Determine the (x, y) coordinate at the center of the cell enclosing the given text.  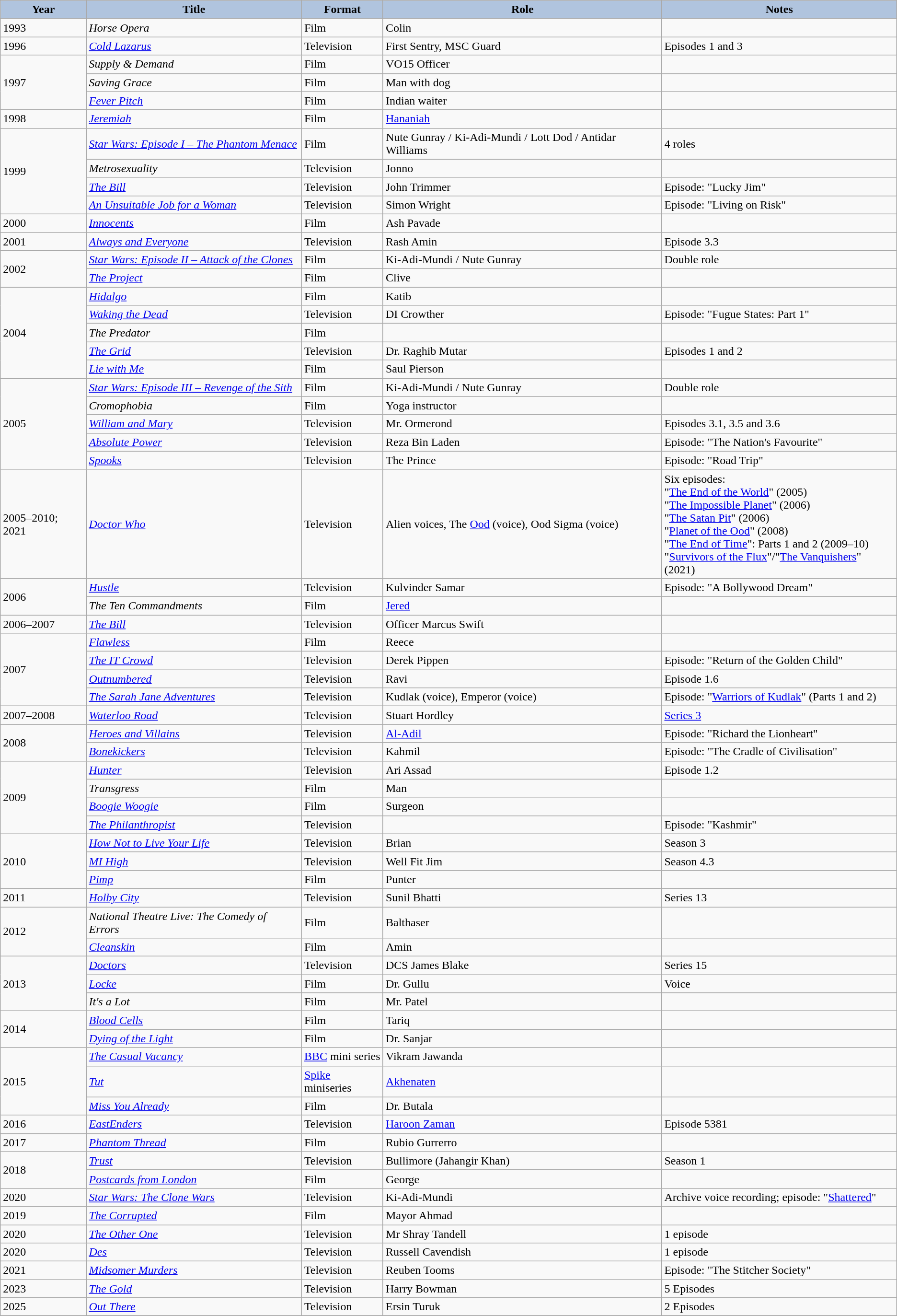
Colin (522, 28)
Episode: "Living on Risk" (779, 205)
Des (194, 1252)
Notes (779, 10)
Spooks (194, 460)
Rubio Gurrerro (522, 1142)
Derek Pippen (522, 661)
Dr. Gullu (522, 984)
How Not to Live Your Life (194, 843)
2011 (43, 897)
Hustle (194, 587)
Episode: "A Bollywood Dream" (779, 587)
Episode: "Warriors of Kudlak" (Parts 1 and 2) (779, 697)
The IT Crowd (194, 661)
The Grid (194, 351)
5 Episodes (779, 1289)
Star Wars: The Clone Wars (194, 1197)
2017 (43, 1142)
Fever Pitch (194, 101)
Year (43, 10)
Trust (194, 1161)
BBC mini series (342, 1057)
2015 (43, 1082)
Lie with Me (194, 369)
Archive voice recording; episode: "Shattered" (779, 1197)
Episode: "Lucky Jim" (779, 186)
Balthaser (522, 922)
4 roles (779, 144)
Role (522, 10)
Indian waiter (522, 101)
EastEnders (194, 1124)
2000 (43, 223)
Ki-Adi-Mundi (522, 1197)
Locke (194, 984)
Episode: "Richard the Lionheart" (779, 734)
Sunil Bhatti (522, 897)
The Casual Vacancy (194, 1057)
Kudlak (voice), Emperor (voice) (522, 697)
Voice (779, 984)
Reuben Tooms (522, 1270)
The Project (194, 278)
Metrosexuality (194, 168)
Dr. Butala (522, 1106)
2012 (43, 932)
Ash Pavade (522, 223)
Episodes 1 and 2 (779, 351)
William and Mary (194, 424)
Reece (522, 642)
Officer Marcus Swift (522, 624)
Format (342, 10)
Holby City (194, 897)
Jeremiah (194, 119)
2014 (43, 1029)
Russell Cavendish (522, 1252)
Episode 1.2 (779, 770)
Bullimore (Jahangir Khan) (522, 1161)
VO15 Officer (522, 64)
1998 (43, 119)
2016 (43, 1124)
Episode: "The Stitcher Society" (779, 1270)
Mr. Patel (522, 1002)
Episode: "Fugue States: Part 1" (779, 314)
2005–2010; 2021 (43, 524)
Yoga instructor (522, 406)
Heroes and Villains (194, 734)
Tut (194, 1082)
Stuart Hordley (522, 715)
Episode: "The Cradle of Civilisation" (779, 752)
Hunter (194, 770)
National Theatre Live: The Comedy of Errors (194, 922)
2009 (43, 797)
Phantom Thread (194, 1142)
Brian (522, 843)
The Ten Commandments (194, 606)
Doctor Who (194, 524)
It's a Lot (194, 1002)
2002 (43, 269)
Episode: "Kashmir" (779, 825)
Series 3 (779, 715)
Doctors (194, 966)
Cromophobia (194, 406)
Rash Amin (522, 241)
Episode: "The Nation's Favourite" (779, 442)
Dying of the Light (194, 1038)
Reza Bin Laden (522, 442)
Star Wars: Episode I – The Phantom Menace (194, 144)
Nute Gunray / Ki-Adi-Mundi / Lott Dod / Antidar Williams (522, 144)
Waterloo Road (194, 715)
Ravi (522, 679)
Star Wars: Episode II – Attack of the Clones (194, 260)
Surgeon (522, 806)
DI Crowther (522, 314)
Always and Everyone (194, 241)
Cleanskin (194, 947)
Innocents (194, 223)
Ari Assad (522, 770)
Series 15 (779, 966)
DCS James Blake (522, 966)
Alien voices, The Ood (voice), Ood Sigma (voice) (522, 524)
Harry Bowman (522, 1289)
Season 4.3 (779, 861)
The Sarah Jane Adventures (194, 697)
2013 (43, 984)
The Predator (194, 333)
Miss You Already (194, 1106)
Episode: "Road Trip" (779, 460)
Clive (522, 278)
2023 (43, 1289)
2006–2007 (43, 624)
1993 (43, 28)
The Corrupted (194, 1215)
Episode 3.3 (779, 241)
2021 (43, 1270)
Blood Cells (194, 1020)
Episodes 1 and 3 (779, 46)
Punter (522, 879)
2004 (43, 333)
Dr. Sanjar (522, 1038)
Episode 1.6 (779, 679)
Spike miniseries (342, 1082)
An Unsuitable Job for a Woman (194, 205)
Waking the Dead (194, 314)
Postcards from London (194, 1179)
Outnumbered (194, 679)
Saving Grace (194, 82)
Episodes 3.1, 3.5 and 3.6 (779, 424)
Star Wars: Episode III – Revenge of the Sith (194, 387)
2 Episodes (779, 1307)
Supply & Demand (194, 64)
The Other One (194, 1234)
Transgress (194, 788)
Hidalgo (194, 296)
2006 (43, 596)
Absolute Power (194, 442)
Episode 5381 (779, 1124)
The Prince (522, 460)
Kulvinder Samar (522, 587)
Man with dog (522, 82)
Simon Wright (522, 205)
Well Fit Jim (522, 861)
Amin (522, 947)
Man (522, 788)
MI High (194, 861)
Tariq (522, 1020)
Kahmil (522, 752)
Out There (194, 1307)
Season 1 (779, 1161)
2008 (43, 743)
2001 (43, 241)
Mayor Ahmad (522, 1215)
Jonno (522, 168)
2010 (43, 861)
Boogie Woogie (194, 806)
Mr Shray Tandell (522, 1234)
1996 (43, 46)
George (522, 1179)
John Trimmer (522, 186)
Hananiah (522, 119)
Series 13 (779, 897)
The Gold (194, 1289)
Season 3 (779, 843)
2007 (43, 670)
2019 (43, 1215)
Akhenaten (522, 1082)
Cold Lazarus (194, 46)
Pimp (194, 879)
First Sentry, MSC Guard (522, 46)
2018 (43, 1170)
Mr. Ormerond (522, 424)
1999 (43, 171)
Episode: "Return of the Golden Child" (779, 661)
Al-Adil (522, 734)
Vikram Jawanda (522, 1057)
Katib (522, 296)
2025 (43, 1307)
2005 (43, 424)
2007–2008 (43, 715)
Dr. Raghib Mutar (522, 351)
Ersin Turuk (522, 1307)
The Philanthropist (194, 825)
Haroon Zaman (522, 1124)
Midsomer Murders (194, 1270)
Saul Pierson (522, 369)
Horse Opera (194, 28)
Flawless (194, 642)
1997 (43, 82)
Title (194, 10)
Jered (522, 606)
Bonekickers (194, 752)
